For the text-containing cell, return its midpoint in [X, Y] coordinate format. 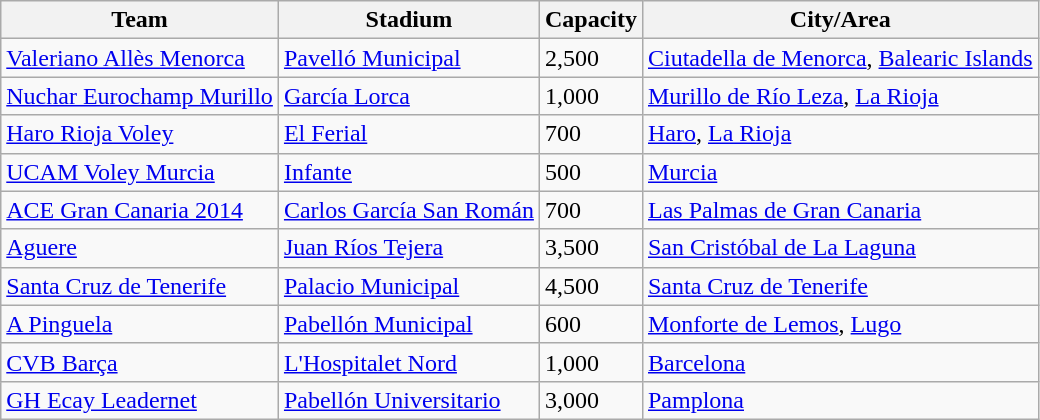
Stadium [408, 20]
Juan Ríos Tejera [408, 248]
ACE Gran Canaria 2014 [140, 210]
Pabellón Universitario [408, 400]
4,500 [590, 286]
Capacity [590, 20]
Team [140, 20]
Pabellón Municipal [408, 324]
Haro, La Rioja [840, 134]
Murillo de Río Leza, La Rioja [840, 96]
Pavelló Municipal [408, 58]
Aguere [140, 248]
Barcelona [840, 362]
Infante [408, 172]
Palacio Municipal [408, 286]
El Ferial [408, 134]
Pamplona [840, 400]
Valeriano Allès Menorca [140, 58]
600 [590, 324]
CVB Barça [140, 362]
Murcia [840, 172]
3,500 [590, 248]
Haro Rioja Voley [140, 134]
3,000 [590, 400]
500 [590, 172]
2,500 [590, 58]
Carlos García San Román [408, 210]
Ciutadella de Menorca, Balearic Islands [840, 58]
L'Hospitalet Nord [408, 362]
UCAM Voley Murcia [140, 172]
A Pinguela [140, 324]
Nuchar Eurochamp Murillo [140, 96]
San Cristóbal de La Laguna [840, 248]
Las Palmas de Gran Canaria [840, 210]
Monforte de Lemos, Lugo [840, 324]
City/Area [840, 20]
García Lorca [408, 96]
GH Ecay Leadernet [140, 400]
